For the text-containing cell, return its midpoint in [x, y] coordinate format. 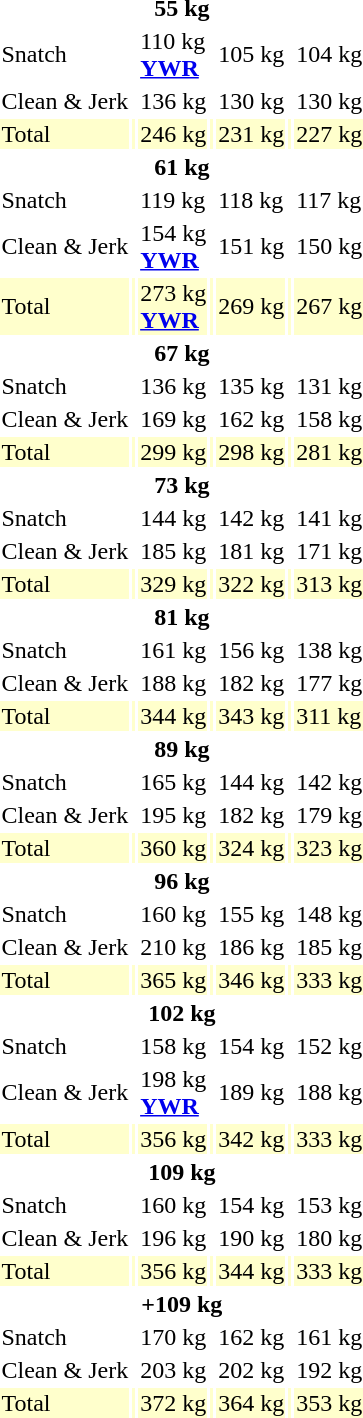
299 kg [174, 452]
151 kg [252, 246]
170 kg [174, 1337]
154 kgYWR [174, 246]
324 kg [252, 848]
135 kg [252, 386]
246 kg [174, 134]
195 kg [174, 815]
105 kg [252, 54]
181 kg [252, 551]
156 kg [252, 650]
273 kgYWR [174, 306]
118 kg [252, 200]
196 kg [174, 1238]
190 kg [252, 1238]
202 kg [252, 1370]
189 kg [252, 1092]
269 kg [252, 306]
169 kg [174, 419]
329 kg [174, 584]
130 kg [252, 101]
322 kg [252, 584]
185 kg [174, 551]
186 kg [252, 947]
231 kg [252, 134]
119 kg [174, 200]
372 kg [174, 1403]
142 kg [252, 518]
364 kg [252, 1403]
165 kg [174, 782]
203 kg [174, 1370]
346 kg [252, 980]
343 kg [252, 716]
161 kg [174, 650]
198 kgYWR [174, 1092]
342 kg [252, 1139]
210 kg [174, 947]
298 kg [252, 452]
155 kg [252, 914]
110 kgYWR [174, 54]
365 kg [174, 980]
188 kg [174, 683]
158 kg [174, 1046]
360 kg [174, 848]
